Determine the (X, Y) coordinate at the center of the cell enclosing the given text.  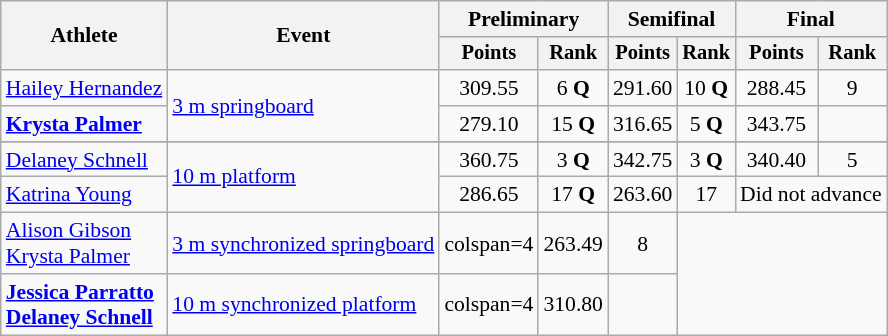
8 (642, 244)
263.49 (572, 244)
10 m platform (303, 178)
Did not advance (811, 195)
Athlete (84, 36)
6 Q (572, 88)
Event (303, 36)
291.60 (642, 88)
5 Q (706, 124)
279.10 (488, 124)
263.60 (642, 195)
288.45 (776, 88)
17 Q (572, 195)
Delaney Schnell (84, 160)
Katrina Young (84, 195)
Hailey Hernandez (84, 88)
3 m synchronized springboard (303, 244)
Preliminary (524, 19)
15 Q (572, 124)
17 (706, 195)
5 (852, 160)
Semifinal (672, 19)
310.80 (572, 304)
342.75 (642, 160)
340.40 (776, 160)
10 m synchronized platform (303, 304)
Final (811, 19)
9 (852, 88)
360.75 (488, 160)
10 Q (706, 88)
286.65 (488, 195)
Jessica ParrattoDelaney Schnell (84, 304)
Alison GibsonKrysta Palmer (84, 244)
3 m springboard (303, 106)
309.55 (488, 88)
343.75 (776, 124)
316.65 (642, 124)
Krysta Palmer (84, 124)
